Scan for the cell matching the given text and deliver its [X, Y] coordinate at center. 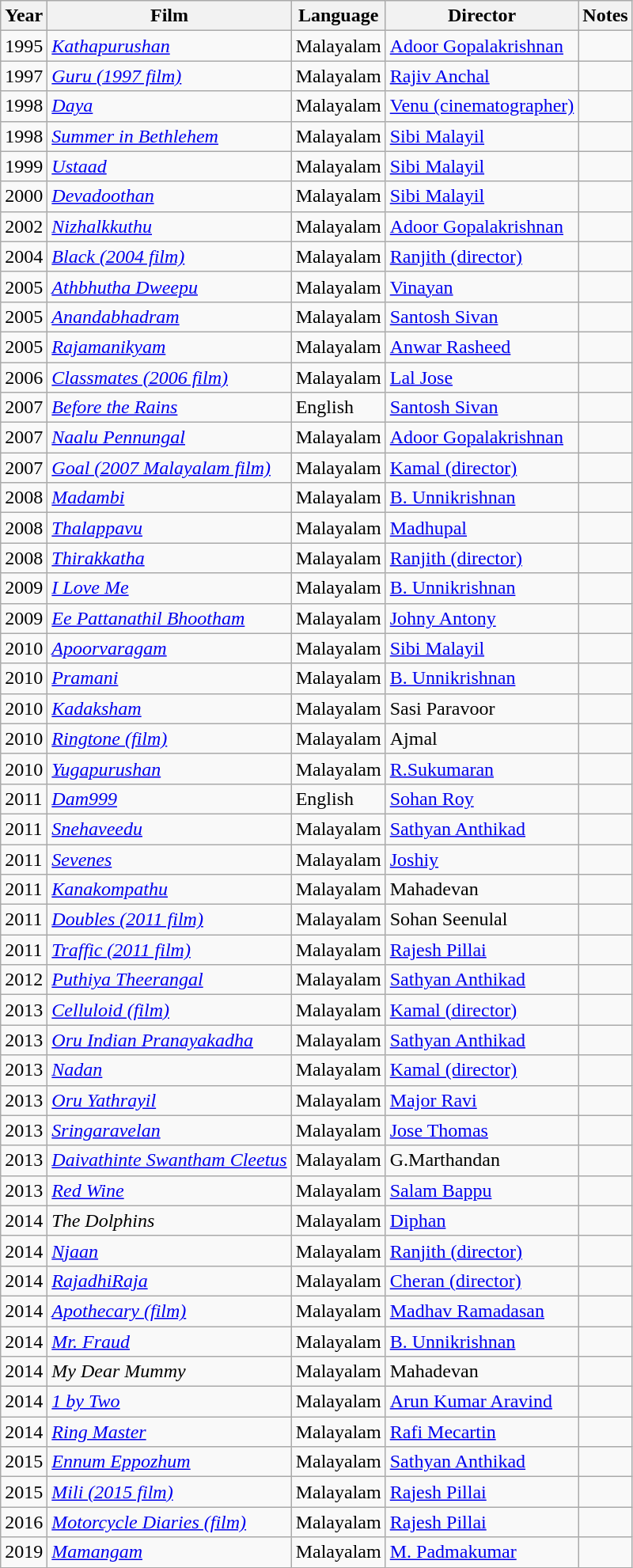
Madhav Ramadasan [482, 1311]
Joshiy [482, 859]
Rajamanikyam [169, 347]
Notes [605, 16]
Jose Thomas [482, 1130]
Nizhalkkuthu [169, 226]
Red Wine [169, 1190]
Puthiya Theerangal [169, 980]
M. Padmakumar [482, 1552]
Ringtone (film) [169, 738]
Anwar Rasheed [482, 347]
Ee Pattanathil Bhootham [169, 618]
1 by Two [169, 1402]
Sevenes [169, 859]
Mamangam [169, 1552]
Ustaad [169, 166]
Johny Antony [482, 618]
2000 [24, 196]
Oru Indian Pranayakadha [169, 1040]
Madambi [169, 498]
R.Sukumaran [482, 769]
My Dear Mummy [169, 1372]
Film [169, 16]
Salam Bappu [482, 1190]
Yugapurushan [169, 769]
Sohan Roy [482, 799]
1995 [24, 46]
Ajmal [482, 738]
Athbhutha Dweepu [169, 287]
Before the Rains [169, 408]
Apoorvaragam [169, 648]
Ring Master [169, 1432]
Major Ravi [482, 1100]
Dam999 [169, 799]
Thirakkatha [169, 558]
Daya [169, 106]
The Dolphins [169, 1221]
Sasi Paravoor [482, 708]
Nadan [169, 1070]
Anandabhadram [169, 317]
2016 [24, 1522]
Cheran (director) [482, 1281]
Celluloid (film) [169, 1010]
2002 [24, 226]
Language [339, 16]
Summer in Bethlehem [169, 136]
Vinayan [482, 287]
Director [482, 16]
Madhupal [482, 528]
RajadhiRaja [169, 1281]
G.Marthandan [482, 1160]
Thalappavu [169, 528]
Rafi Mecartin [482, 1432]
Motorcycle Diaries (film) [169, 1522]
Venu (cinematographer) [482, 106]
Black (2004 film) [169, 256]
Kathapurushan [169, 46]
Mili (2015 film) [169, 1492]
Year [24, 16]
Apothecary (film) [169, 1311]
2012 [24, 980]
2006 [24, 378]
Devadoothan [169, 196]
Pramani [169, 678]
Njaan [169, 1251]
1999 [24, 166]
Oru Yathrayil [169, 1100]
Arun Kumar Aravind [482, 1402]
1997 [24, 76]
Classmates (2006 film) [169, 378]
Rajiv Anchal [482, 76]
Kanakompathu [169, 890]
2019 [24, 1552]
Diphan [482, 1221]
Guru (1997 film) [169, 76]
Doubles (2011 film) [169, 920]
Goal (2007 Malayalam film) [169, 468]
Mr. Fraud [169, 1342]
Sringaravelan [169, 1130]
Snehaveedu [169, 829]
2004 [24, 256]
Sohan Seenulal [482, 920]
Daivathinte Swantham Cleetus [169, 1160]
Ennum Eppozhum [169, 1462]
Naalu Pennungal [169, 438]
Traffic (2011 film) [169, 950]
I Love Me [169, 588]
Lal Jose [482, 378]
Kadaksham [169, 708]
